For the text-containing cell, return its midpoint in (x, y) coordinate format. 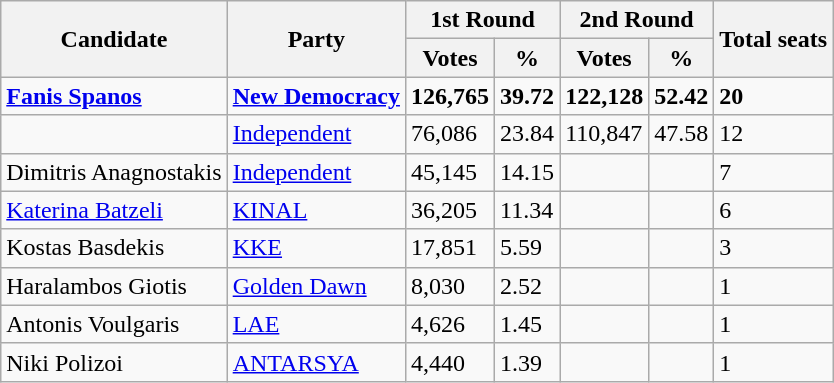
1st Round (482, 20)
4,626 (450, 324)
12 (774, 134)
6 (774, 210)
Antonis Voulgaris (114, 324)
36,205 (450, 210)
39.72 (528, 96)
126,765 (450, 96)
76,086 (450, 134)
45,145 (450, 172)
1.39 (528, 362)
2nd Round (637, 20)
52.42 (682, 96)
20 (774, 96)
47.58 (682, 134)
Kostas Basdekis (114, 248)
ANTARSYA (316, 362)
Candidate (114, 39)
17,851 (450, 248)
3 (774, 248)
Total seats (774, 39)
11.34 (528, 210)
LAE (316, 324)
1.45 (528, 324)
Katerina Batzeli (114, 210)
Haralambos Giotis (114, 286)
8,030 (450, 286)
2.52 (528, 286)
122,128 (604, 96)
110,847 (604, 134)
5.59 (528, 248)
23.84 (528, 134)
Golden Dawn (316, 286)
Party (316, 39)
4,440 (450, 362)
KKE (316, 248)
14.15 (528, 172)
Fanis Spanos (114, 96)
7 (774, 172)
KINAL (316, 210)
Niki Polizoi (114, 362)
Dimitris Anagnostakis (114, 172)
New Democracy (316, 96)
